Identify which cell holds the provided text, then report its (X, Y) central coordinate. 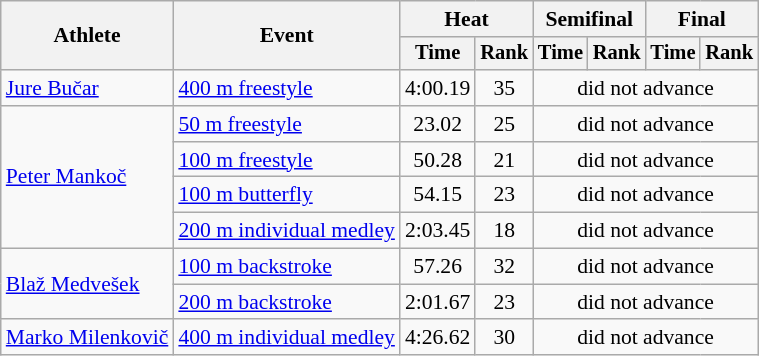
100 m backstroke (286, 267)
4:00.19 (438, 88)
23.02 (438, 124)
4:26.62 (438, 338)
Heat (466, 19)
100 m freestyle (286, 160)
Jure Bučar (88, 88)
Event (286, 36)
400 m freestyle (286, 88)
30 (504, 338)
50 m freestyle (286, 124)
Blaž Medvešek (88, 284)
Peter Mankoč (88, 177)
Semifinal (589, 19)
Final (701, 19)
32 (504, 267)
200 m backstroke (286, 302)
100 m butterfly (286, 195)
25 (504, 124)
35 (504, 88)
2:01.67 (438, 302)
18 (504, 231)
200 m individual medley (286, 231)
Athlete (88, 36)
54.15 (438, 195)
Marko Milenkovič (88, 338)
21 (504, 160)
2:03.45 (438, 231)
50.28 (438, 160)
400 m individual medley (286, 338)
57.26 (438, 267)
